Find where the given text appears and provide that cell's center as (X, Y) coordinate. 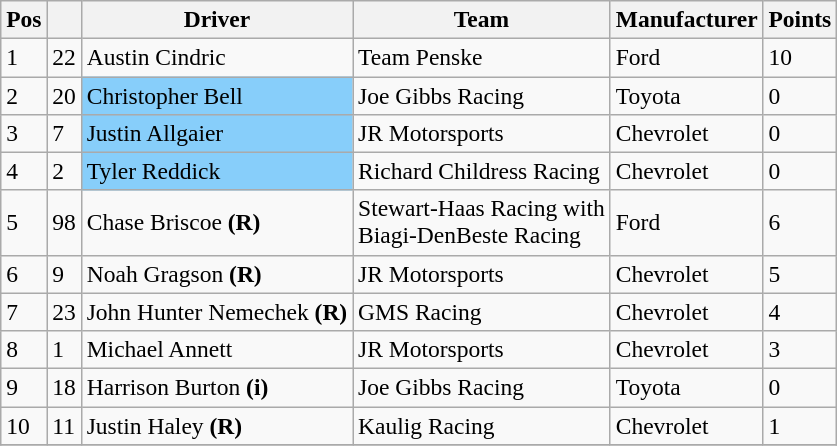
20 (64, 95)
Team (482, 19)
Noah Gragson (R) (216, 274)
GMS Racing (482, 312)
Richard Childress Racing (482, 171)
11 (64, 425)
Manufacturer (686, 19)
Kaulig Racing (482, 425)
8 (24, 349)
Chase Briscoe (R) (216, 222)
Justin Allgaier (216, 133)
Harrison Burton (i) (216, 387)
Points (800, 19)
22 (64, 57)
Pos (24, 19)
Tyler Reddick (216, 171)
Team Penske (482, 57)
98 (64, 222)
John Hunter Nemechek (R) (216, 312)
Justin Haley (R) (216, 425)
Christopher Bell (216, 95)
18 (64, 387)
Driver (216, 19)
Stewart-Haas Racing with Biagi-DenBeste Racing (482, 222)
23 (64, 312)
Austin Cindric (216, 57)
Michael Annett (216, 349)
